Identify which cell holds the provided text, then report its [X, Y] central coordinate. 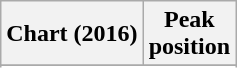
Chart (2016) [72, 34]
Peak position [189, 34]
